Locate the cell with the specified text and output its (X, Y) center coordinate. 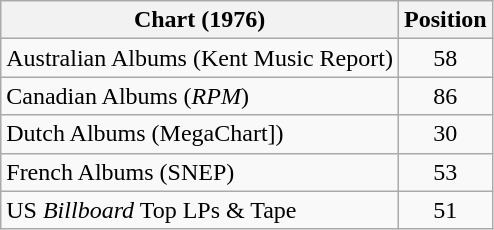
Australian Albums (Kent Music Report) (200, 58)
58 (445, 58)
French Albums (SNEP) (200, 172)
Dutch Albums (MegaChart]) (200, 134)
51 (445, 210)
30 (445, 134)
53 (445, 172)
Chart (1976) (200, 20)
86 (445, 96)
Position (445, 20)
Canadian Albums (RPM) (200, 96)
US Billboard Top LPs & Tape (200, 210)
